Pinpoint the cell where the given text exists, returning its [x, y] midpoint coordinate. 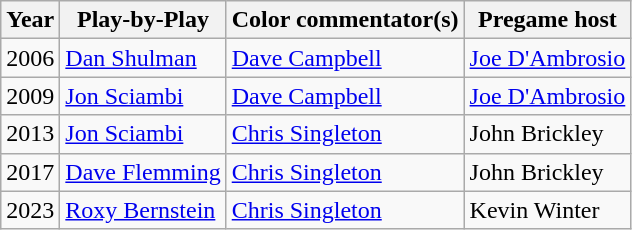
Pregame host [548, 20]
Dave Flemming [143, 172]
2013 [30, 134]
Kevin Winter [548, 210]
Color commentator(s) [345, 20]
Year [30, 20]
Roxy Bernstein [143, 210]
2009 [30, 96]
Play-by-Play [143, 20]
2006 [30, 58]
Dan Shulman [143, 58]
2023 [30, 210]
2017 [30, 172]
